Return the (X, Y) coordinate for the center point of the cell that contains the specified text.  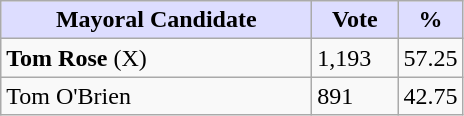
Tom Rose (X) (156, 58)
Tom O'Brien (156, 96)
57.25 (430, 58)
Mayoral Candidate (156, 20)
% (430, 20)
1,193 (355, 58)
Vote (355, 20)
42.75 (430, 96)
891 (355, 96)
